Return the (x, y) coordinate for the center point of the cell that contains the specified text.  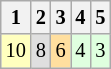
8 (41, 51)
1 (16, 17)
6 (61, 51)
5 (100, 17)
10 (16, 51)
2 (41, 17)
